Search for the cell housing the specified text and yield its [x, y] center coordinate. 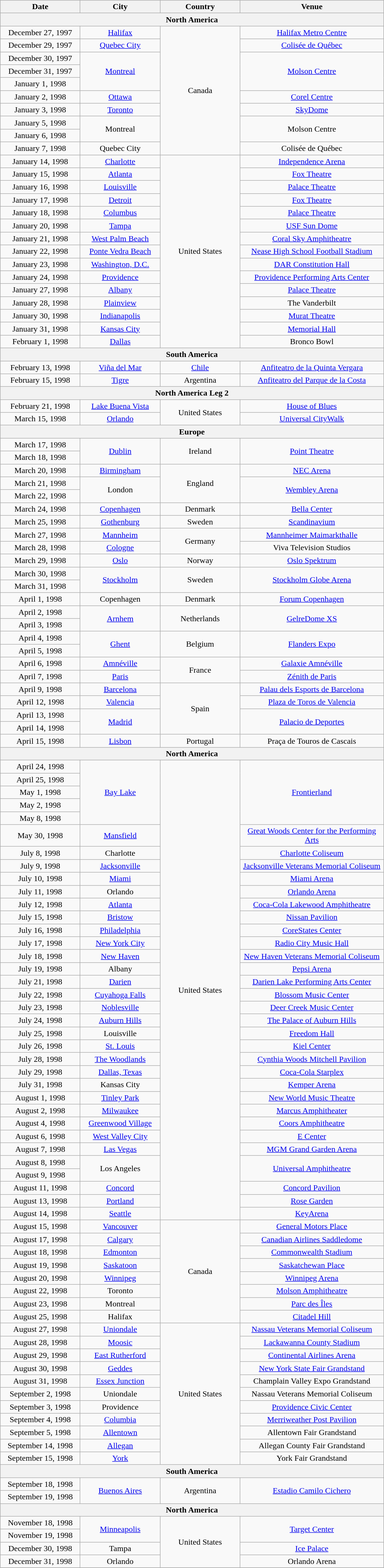
Charlotte Coliseum [312, 853]
Dallas [120, 341]
July 10, 1998 [40, 879]
Independence Arena [312, 161]
Winnipeg [120, 1278]
August 30, 1998 [40, 1368]
March 25, 1998 [40, 522]
Molson Amphitheatre [312, 1291]
August 14, 1998 [40, 1214]
Amnéville [120, 664]
April 13, 1998 [40, 715]
July 28, 1998 [40, 1059]
Mannheim [120, 535]
Universal CityWalk [312, 419]
January 27, 1998 [40, 290]
Portugal [200, 741]
July 17, 1998 [40, 943]
Scandinavium [312, 522]
Citadel Hill [312, 1317]
August 29, 1998 [40, 1355]
January 23, 1998 [40, 264]
Netherlands [200, 619]
Ireland [200, 451]
Philadelphia [120, 930]
January 24, 1998 [40, 277]
USF Sun Dome [312, 226]
Columbus [120, 213]
Moosic [120, 1342]
Las Vegas [120, 1149]
New York State Fair Grandstand [312, 1368]
August 28, 1998 [40, 1342]
February 1, 1998 [40, 341]
Nease High School Football Stadium [312, 251]
Essex Junction [120, 1381]
Germany [200, 541]
Memorial Hall [312, 329]
September 19, 1998 [40, 1497]
July 21, 1998 [40, 982]
January 31, 1998 [40, 329]
August 8, 1998 [40, 1162]
July 9, 1998 [40, 866]
January 21, 1998 [40, 239]
Galaxie Amnéville [312, 664]
DAR Constitution Hall [312, 264]
Portland [120, 1201]
September 14, 1998 [40, 1446]
November 18, 1998 [40, 1523]
May 1, 1998 [40, 792]
July 23, 1998 [40, 1008]
KeyArena [312, 1214]
Minneapolis [120, 1529]
April 5, 1998 [40, 651]
Tigre [120, 380]
Miami [120, 879]
Lackawanna County Stadium [312, 1342]
August 22, 1998 [40, 1291]
Deer Creek Music Center [312, 1008]
St. Louis [120, 1046]
SkyDome [312, 110]
March 22, 1998 [40, 496]
Washington, D.C. [120, 264]
July 8, 1998 [40, 853]
Indianapolis [120, 316]
December 30, 1998 [40, 1548]
August 13, 1998 [40, 1201]
July 25, 1998 [40, 1033]
Winnipeg Arena [312, 1278]
January 28, 1998 [40, 303]
August 2, 1998 [40, 1111]
E Center [312, 1136]
Jacksonville Veterans Memorial Coliseum [312, 866]
Universal Amphitheatre [312, 1168]
February 13, 1998 [40, 367]
August 23, 1998 [40, 1304]
August 19, 1998 [40, 1265]
Parc des Îles [312, 1304]
CoreStates Center [312, 930]
Merriweather Post Pavilion [312, 1420]
Arnhem [120, 619]
Stockholm Globe Arena [312, 580]
Chile [200, 367]
May 2, 1998 [40, 805]
New York City [120, 943]
January 2, 1998 [40, 97]
Oslo [120, 560]
Country [200, 7]
York Fair Grandstand [312, 1458]
March 17, 1998 [40, 445]
Birmingham [120, 470]
January 7, 1998 [40, 148]
Corel Centre [312, 97]
Spain [200, 709]
January 22, 1998 [40, 251]
Allentown Fair Grandstand [312, 1433]
Cuyahoga Falls [120, 994]
April 1, 1998 [40, 599]
The Palace of Auburn Hills [312, 1021]
August 1, 1998 [40, 1098]
September 2, 1998 [40, 1394]
Saskatchewan Place [312, 1265]
Concord Pavilion [312, 1188]
Ponte Vedra Beach [120, 251]
Frontierland [312, 792]
November 19, 1998 [40, 1536]
Kemper Arena [312, 1085]
April 25, 1998 [40, 779]
July 26, 1998 [40, 1046]
July 19, 1998 [40, 969]
Allentown [120, 1433]
Commonwealth Stadium [312, 1252]
Greenwood Village [120, 1123]
September 15, 1998 [40, 1458]
North America Leg 2 [192, 393]
Cynthia Woods Mitchell Pavilion [312, 1059]
March 30, 1998 [40, 574]
September 5, 1998 [40, 1433]
March 24, 1998 [40, 509]
Pepsi Arena [312, 969]
Anfiteatro del Parque de la Costa [312, 380]
Flanders Expo [312, 644]
New Haven Veterans Memorial Coliseum [312, 956]
Paris [120, 676]
March 21, 1998 [40, 483]
Praça de Touros de Cascais [312, 741]
France [200, 670]
Zénith de Paris [312, 676]
August 20, 1998 [40, 1278]
Milwaukee [120, 1111]
Auburn Hills [120, 1021]
Madrid [120, 721]
Ottawa [120, 97]
Gothenburg [120, 522]
Lake Buena Vista [120, 406]
Providence Performing Arts Center [312, 277]
Belgium [200, 644]
The Woodlands [120, 1059]
Target Center [312, 1529]
July 29, 1998 [40, 1072]
April 24, 1998 [40, 766]
Point Theatre [312, 451]
Ghent [120, 644]
August 6, 1998 [40, 1136]
Rose Garden [312, 1201]
Concord [120, 1188]
Seattle [120, 1214]
Anfiteatro de la Quinta Vergara [312, 367]
GelreDome XS [312, 619]
England [200, 483]
Dublin [120, 451]
Darien [120, 982]
August 4, 1998 [40, 1123]
Radio City Music Hall [312, 943]
Bronco Bowl [312, 341]
Continental Airlines Arena [312, 1355]
Providence Civic Center [312, 1407]
Columbia [120, 1420]
West Valley City [120, 1136]
December 31, 1998 [40, 1561]
Bay Lake [120, 792]
March 28, 1998 [40, 547]
August 15, 1998 [40, 1227]
Cologne [120, 547]
MGM Grand Garden Arena [312, 1149]
Darien Lake Performing Arts Center [312, 982]
New Haven [120, 956]
Coral Sky Amphitheatre [312, 239]
January 3, 1998 [40, 110]
August 11, 1998 [40, 1188]
Plaza de Toros de Valencia [312, 702]
Barcelona [120, 689]
Edmonton [120, 1252]
City [120, 7]
York [120, 1458]
January 14, 1998 [40, 161]
London [120, 490]
December 30, 1997 [40, 58]
Europe [192, 432]
September 3, 1998 [40, 1407]
July 18, 1998 [40, 956]
January 6, 1998 [40, 135]
Palacio de Deportes [312, 721]
July 24, 1998 [40, 1021]
Great Woods Center for the Performing Arts [312, 836]
Forum Copenhagen [312, 599]
Plainview [120, 303]
Geddes [120, 1368]
April 6, 1998 [40, 664]
Noblesville [120, 1008]
January 16, 1998 [40, 187]
August 31, 1998 [40, 1381]
September 4, 1998 [40, 1420]
Lisbon [120, 741]
May 30, 1998 [40, 836]
January 15, 1998 [40, 174]
Bella Center [312, 509]
Coors Amphitheatre [312, 1123]
Allegan County Fair Grandstand [312, 1446]
Palau dels Esports de Barcelona [312, 689]
The Vanderbilt [312, 303]
Detroit [120, 200]
April 7, 1998 [40, 676]
April 12, 1998 [40, 702]
East Rutherford [120, 1355]
January 1, 1998 [40, 84]
Wembley Arena [312, 490]
Blossom Music Center [312, 994]
January 18, 1998 [40, 213]
Oslo Spektrum [312, 560]
Stockholm [120, 580]
September 18, 1998 [40, 1484]
Buenos Aires [120, 1491]
December 31, 1997 [40, 71]
Kiel Center [312, 1046]
July 16, 1998 [40, 930]
House of Blues [312, 406]
July 22, 1998 [40, 994]
Halifax Metro Centre [312, 32]
Norway [200, 560]
Jacksonville [120, 866]
New World Music Theatre [312, 1098]
December 27, 1997 [40, 32]
August 27, 1998 [40, 1329]
April 9, 1998 [40, 689]
January 20, 1998 [40, 226]
May 8, 1998 [40, 818]
January 5, 1998 [40, 122]
Saskatoon [120, 1265]
April 15, 1998 [40, 741]
Date [40, 7]
March 31, 1998 [40, 586]
Nissan Pavilion [312, 917]
Allegan [120, 1446]
March 27, 1998 [40, 535]
Dallas, Texas [120, 1072]
March 18, 1998 [40, 457]
August 7, 1998 [40, 1149]
August 17, 1998 [40, 1239]
Venue [312, 7]
Ice Palace [312, 1548]
Marcus Amphitheater [312, 1111]
Valencia [120, 702]
Coca-Cola Lakewood Amphitheatre [312, 904]
Miami Arena [312, 879]
August 18, 1998 [40, 1252]
April 4, 1998 [40, 638]
April 14, 1998 [40, 728]
August 9, 1998 [40, 1175]
Mannheimer Maimarkthalle [312, 535]
Freedom Hall [312, 1033]
Los Angeles [120, 1168]
July 11, 1998 [40, 892]
Viva Television Studios [312, 547]
March 20, 1998 [40, 470]
Calgary [120, 1239]
NEC Arena [312, 470]
Coca-Cola Starplex [312, 1072]
August 25, 1998 [40, 1317]
March 29, 1998 [40, 560]
July 31, 1998 [40, 1085]
Viña del Mar [120, 367]
General Motors Place [312, 1227]
July 15, 1998 [40, 917]
January 17, 1998 [40, 200]
Canadian Airlines Saddledome [312, 1239]
Vancouver [120, 1227]
January 30, 1998 [40, 316]
Bristow [120, 917]
Champlain Valley Expo Grandstand [312, 1381]
Estadio Camilo Cichero [312, 1491]
February 15, 1998 [40, 380]
Tinley Park [120, 1098]
West Palm Beach [120, 239]
Murat Theatre [312, 316]
March 15, 1998 [40, 419]
April 3, 1998 [40, 625]
February 21, 1998 [40, 406]
July 12, 1998 [40, 904]
December 29, 1997 [40, 45]
April 2, 1998 [40, 612]
Mansfield [120, 836]
